Scan for the cell matching the given text and deliver its (x, y) coordinate at center. 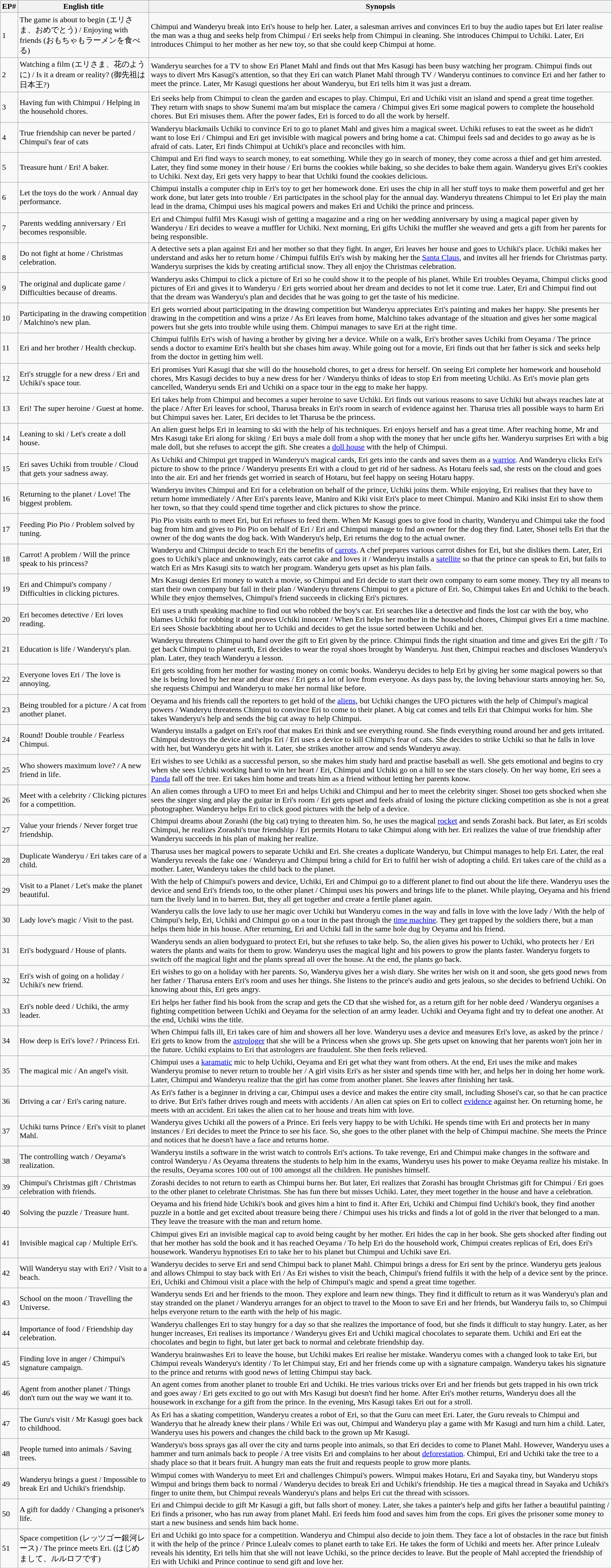
16 (9, 499)
48 (9, 1453)
The Guru's visit / Mr Kasugi goes back to childhood. (83, 1423)
Chimpui's Christmas gift / Christmas celebration with friends. (83, 1187)
44 (9, 1333)
Value your friends / Never forget true friendship. (83, 830)
49 (9, 1484)
3 (9, 107)
Eri's bodyguard / House of plants. (83, 950)
The original and duplicate game / Difficulties because of dreams. (83, 288)
25 (9, 770)
8 (9, 258)
Eri's noble deed / Uchiki, the army leader. (83, 1011)
50 (9, 1514)
Eri saves Uchiki from trouble / Cloud that gets your sadness away. (83, 468)
9 (9, 288)
EP# (9, 7)
4 (9, 137)
41 (9, 1243)
34 (9, 1041)
English title (83, 7)
Synopsis (381, 7)
The magical mic / An angel's visit. (83, 1071)
The controlling watch / Oeyama's realization. (83, 1161)
11 (9, 348)
Participating in the drawing competition / Malchino's new plan. (83, 318)
21 (9, 649)
1 (9, 35)
5 (9, 167)
How deep is Eri's love? / Princess Eri. (83, 1041)
Finding love in anger / Chimpui's signature campaign. (83, 1363)
32 (9, 980)
Round! Double trouble / Fearless Chimpui. (83, 740)
27 (9, 830)
True friendship can never be parted / Chimpui's fear of cats (83, 137)
24 (9, 740)
Carrot! A problem / Will the prince speak to his princess? (83, 559)
Space competition (レッツゴー銀河レース) / The prince meets Eri. (はじめまして、ルルロフです) (83, 1548)
Watching a film (エリさま、花のように) / Is it a dream or reality? (御先祖は日本王?) (83, 75)
Leaning to ski / Let's create a doll house. (83, 438)
Feeding Pio Pio / Problem solved by tuning. (83, 529)
26 (9, 800)
33 (9, 1011)
17 (9, 529)
A gift for daddy / Changing a prisoner's life. (83, 1514)
Do not fight at home / Christmas celebration. (83, 258)
Will Wanderyu stay with Eri? / Visit to a beach. (83, 1273)
Lady love's magic / Visit to the past. (83, 920)
Parents wedding anniversary / Eri becomes responsible. (83, 228)
Let the toys do the work / Annual day performance. (83, 198)
43 (9, 1303)
13 (9, 408)
Uchiki turns Prince / Eri's visit to planet Mahl. (83, 1131)
10 (9, 318)
38 (9, 1161)
The game is about to begin (エリさま、おめでとう) / Enjoying with friends (おもちゃもラーメンを食べる) (83, 35)
45 (9, 1363)
Agent from another planet / Things don't turn out the way we want it to. (83, 1393)
20 (9, 619)
Eri and her brother / Health checkup. (83, 348)
Duplicate Wanderyu / Eri takes care of a child. (83, 860)
Who showers maximum love? / A new friend in life. (83, 770)
Wanderyu brings a guest / Impossible to break Eri and Uchiki's friendship. (83, 1484)
Invisible magical cap / Multiple Eri's. (83, 1243)
Eri becomes detective / Eri loves reading. (83, 619)
School on the moon / Travelling the Universe. (83, 1303)
42 (9, 1273)
37 (9, 1131)
7 (9, 228)
23 (9, 710)
Eri and Chimpui's company / Difficulties in clicking pictures. (83, 589)
Everyone loves Eri / The love is annoying. (83, 679)
People turned into animals / Saving trees. (83, 1453)
Eri's struggle for a new dress / Eri and Uchiki's space tour. (83, 378)
Returning to the planet / Love! The biggest problem. (83, 499)
12 (9, 378)
35 (9, 1071)
Education is life / Wanderyu's plan. (83, 649)
31 (9, 950)
Visit to a Planet / Let's make the planet beautiful. (83, 890)
29 (9, 890)
Eri! The super heroine / Guest at home. (83, 408)
Importance of food / Friendship day celebration. (83, 1333)
51 (9, 1548)
18 (9, 559)
Being troubled for a picture / A cat from another planet. (83, 710)
Treasure hunt / Eri! A baker. (83, 167)
Eri's wish of going on a holiday / Uchiki's new friend. (83, 980)
39 (9, 1187)
2 (9, 75)
46 (9, 1393)
36 (9, 1101)
6 (9, 198)
Solving the puzzle / Treasure hunt. (83, 1213)
14 (9, 438)
40 (9, 1213)
Driving a car / Eri's caring nature. (83, 1101)
Meet with a celebrity / Clicking pictures for a competition. (83, 800)
Having fun with Chimpui / Helping in the household chores. (83, 107)
47 (9, 1423)
30 (9, 920)
19 (9, 589)
22 (9, 679)
28 (9, 860)
15 (9, 468)
